Detect which cell encompasses the target text, then output its [x, y] center coordinate. 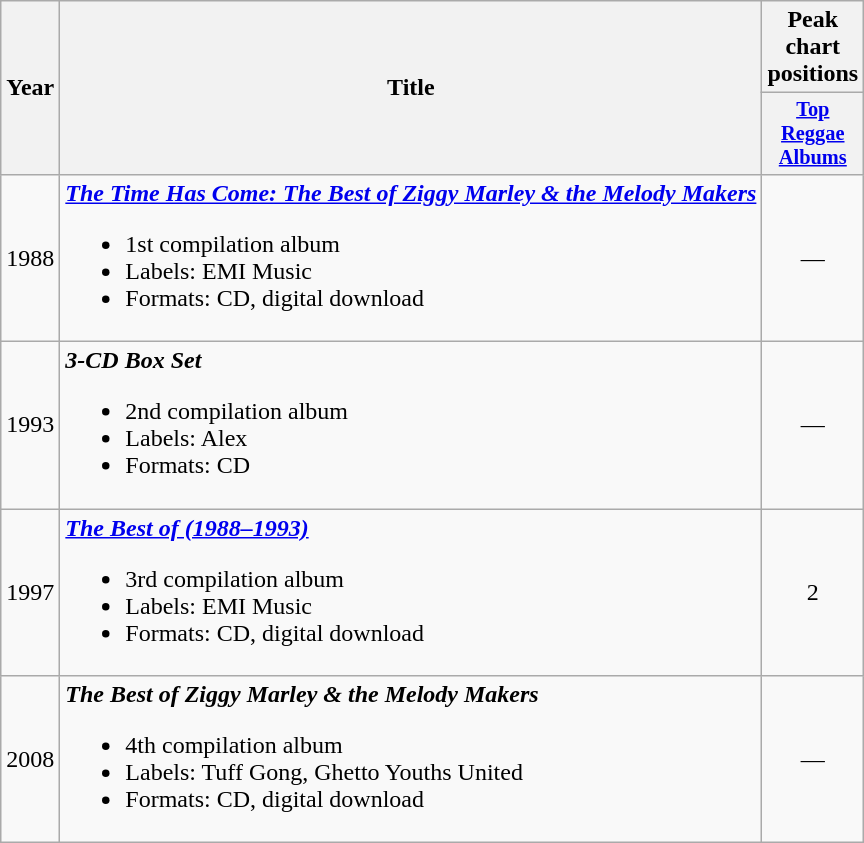
Top Reggae Albums [813, 134]
Peak chart positions [813, 47]
The Best of (1988–1993)3rd compilation albumLabels: EMI MusicFormats: CD, digital download [411, 592]
2 [813, 592]
1988 [30, 258]
1997 [30, 592]
Year [30, 88]
The Best of Ziggy Marley & the Melody Makers4th compilation albumLabels: Tuff Gong, Ghetto Youths UnitedFormats: CD, digital download [411, 760]
3-CD Box Set2nd compilation albumLabels: AlexFormats: CD [411, 426]
The Time Has Come: The Best of Ziggy Marley & the Melody Makers1st compilation albumLabels: EMI MusicFormats: CD, digital download [411, 258]
Title [411, 88]
2008 [30, 760]
1993 [30, 426]
